Detect which cell encompasses the target text, then output its [X, Y] center coordinate. 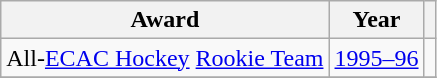
All-ECAC Hockey Rookie Team [165, 58]
Award [165, 20]
Year [376, 20]
1995–96 [376, 58]
